Output the [X, Y] coordinate of the center of the cell containing the given text.  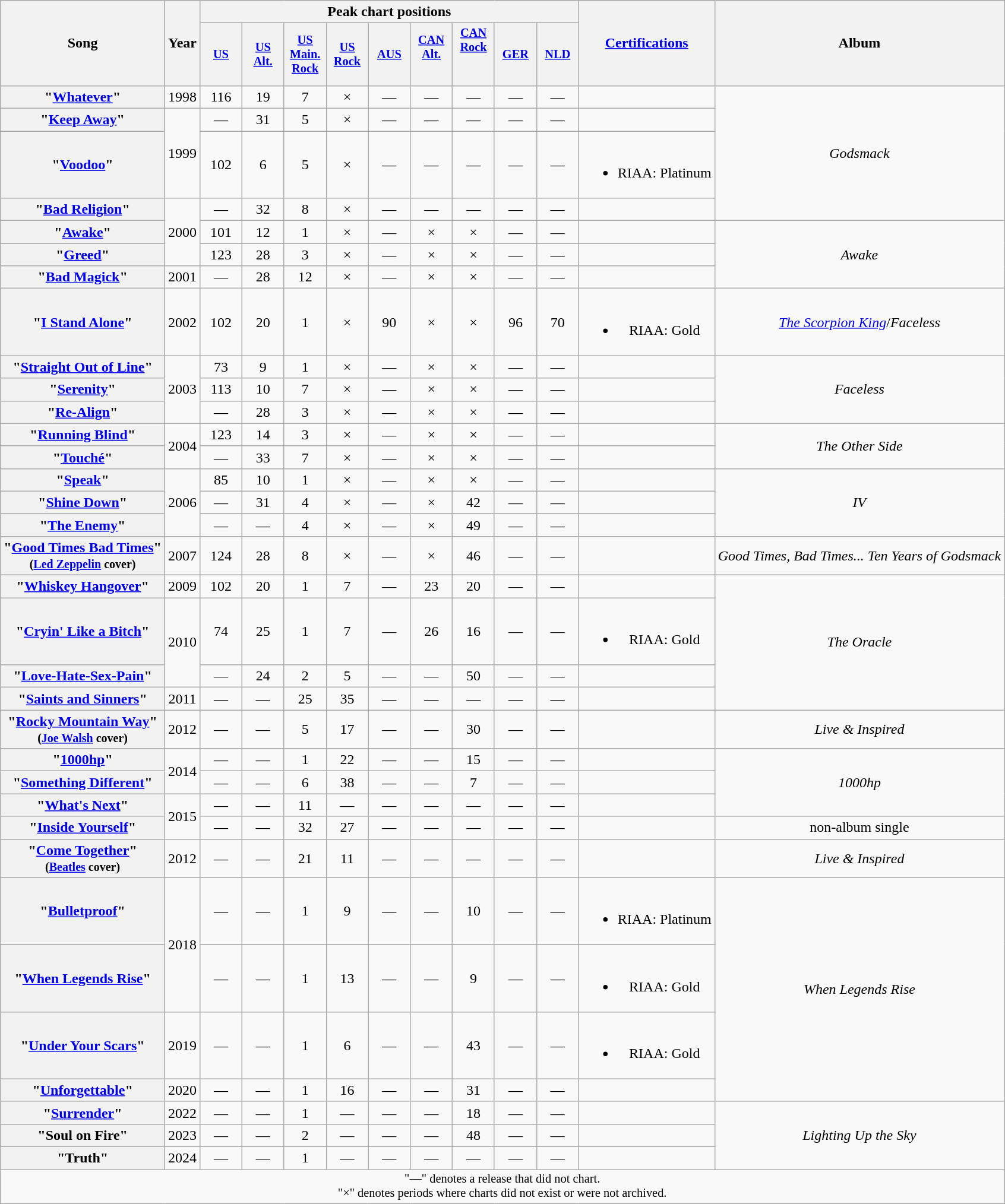
GER [516, 55]
2011 [182, 699]
35 [347, 699]
2020 [182, 1090]
Faceless [859, 389]
"Shine Down" [83, 502]
30 [474, 729]
90 [390, 322]
US [221, 55]
"1000hp" [83, 760]
2022 [182, 1113]
124 [221, 556]
2003 [182, 389]
2024 [182, 1158]
"Straight Out of Line" [83, 367]
USRock [347, 55]
"Come Together" (Beatles cover) [83, 858]
"The Enemy" [83, 525]
2014 [182, 771]
Peak chart positions [390, 12]
21 [305, 858]
"Saints and Sinners" [83, 699]
1998 [182, 97]
non-album single [859, 828]
50 [474, 676]
33 [263, 457]
The Oracle [859, 642]
2015 [182, 816]
"—" denotes a release that did not chart."×" denotes periods where charts did not exist or were not archived. [502, 1187]
38 [347, 782]
2023 [182, 1135]
2019 [182, 1045]
24 [263, 676]
"Love-Hate-Sex-Pain" [83, 676]
"What's Next" [83, 805]
18 [474, 1113]
70 [557, 322]
22 [347, 760]
"Serenity" [83, 389]
49 [474, 525]
NLD [557, 55]
"Re-Align" [83, 412]
2006 [182, 502]
The Scorpion King/Faceless [859, 322]
"When Legends Rise" [83, 978]
23 [431, 587]
113 [221, 389]
Song [83, 43]
Good Times, Bad Times... Ten Years of Godsmack [859, 556]
"Bad Religion" [83, 210]
26 [431, 632]
Godsmack [859, 153]
85 [221, 480]
USAlt. [263, 55]
2000 [182, 232]
"Whiskey Hangover" [83, 587]
Certifications [646, 43]
The Other Side [859, 446]
2010 [182, 642]
"Something Different" [83, 782]
"Unforgettable" [83, 1090]
2018 [182, 945]
"Inside Yourself" [83, 828]
"Rocky Mountain Way" (Joe Walsh cover) [83, 729]
17 [347, 729]
"Greed" [83, 255]
73 [221, 367]
42 [474, 502]
"Speak" [83, 480]
2001 [182, 277]
"Cryin' Like a Bitch" [83, 632]
74 [221, 632]
15 [474, 760]
"Voodoo" [83, 165]
2009 [182, 587]
"Under Your Scars" [83, 1045]
13 [347, 978]
"I Stand Alone" [83, 322]
96 [516, 322]
2004 [182, 446]
"Soul on Fire" [83, 1135]
Year [182, 43]
14 [263, 435]
116 [221, 97]
AUS [390, 55]
"Awake" [83, 232]
48 [474, 1135]
"Bad Magick" [83, 277]
"Whatever" [83, 97]
Album [859, 43]
"Bulletproof" [83, 911]
"Running Blind" [83, 435]
"Surrender" [83, 1113]
27 [347, 828]
Awake [859, 255]
Lighting Up the Sky [859, 1135]
101 [221, 232]
"Truth" [83, 1158]
"Touché" [83, 457]
"Keep Away" [83, 120]
2002 [182, 322]
46 [474, 556]
19 [263, 97]
43 [474, 1045]
CANAlt. [431, 55]
"Good Times Bad Times"(Led Zeppelin cover) [83, 556]
CANRock [474, 55]
USMain. Rock [305, 55]
1999 [182, 153]
2007 [182, 556]
When Legends Rise [859, 989]
IV [859, 502]
1000hp [859, 782]
